Detect which cell encompasses the target text, then output its [x, y] center coordinate. 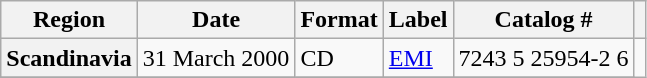
Catalog # [544, 20]
CD [339, 58]
Label [418, 20]
7243 5 25954-2 6 [544, 58]
Region [69, 20]
Scandinavia [69, 58]
31 March 2000 [216, 58]
Date [216, 20]
EMI [418, 58]
Format [339, 20]
